For the text-containing cell, return its midpoint in [X, Y] coordinate format. 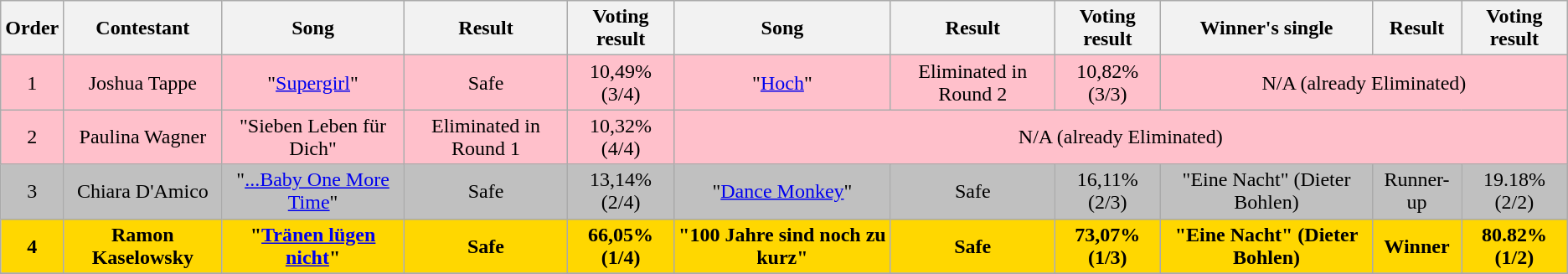
3 [32, 191]
Chiara D'Amico [142, 191]
"...Baby One More Time" [313, 191]
"Tränen lügen nicht" [313, 246]
4 [32, 246]
19.18% (2/2) [1514, 191]
Runner-up [1416, 191]
"Hoch" [782, 82]
10,82% (3/3) [1107, 82]
Order [32, 28]
10,49% (3/4) [622, 82]
Winner's single [1266, 28]
Contestant [142, 28]
Eliminated in Round 1 [486, 137]
"Dance Monkey" [782, 191]
10,32% (4/4) [622, 137]
16,11% (2/3) [1107, 191]
Winner [1416, 246]
"100 Jahre sind noch zu kurz" [782, 246]
2 [32, 137]
"Supergirl" [313, 82]
73,07% (1/3) [1107, 246]
1 [32, 82]
13,14% (2/4) [622, 191]
80.82% (1/2) [1514, 246]
Joshua Tappe [142, 82]
Paulina Wagner [142, 137]
Eliminated in Round 2 [972, 82]
Ramon Kaselowsky [142, 246]
"Sieben Leben für Dich" [313, 137]
66,05% (1/4) [622, 246]
